Return [X, Y] of the center of cell containing provided text 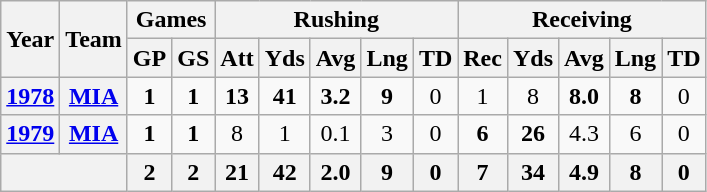
26 [532, 134]
Att [237, 58]
Team [94, 39]
42 [284, 172]
Receiving [582, 20]
3 [387, 134]
7 [483, 172]
1978 [30, 96]
3.2 [336, 96]
4.9 [584, 172]
Games [170, 20]
1979 [30, 134]
GP [149, 58]
21 [237, 172]
0.1 [336, 134]
Rec [483, 58]
GS [194, 58]
Year [30, 39]
4.3 [584, 134]
Rushing [336, 20]
41 [284, 96]
13 [237, 96]
34 [532, 172]
2.0 [336, 172]
8.0 [584, 96]
